Provide the [X, Y] coordinate of the cell's center where the given text is located.  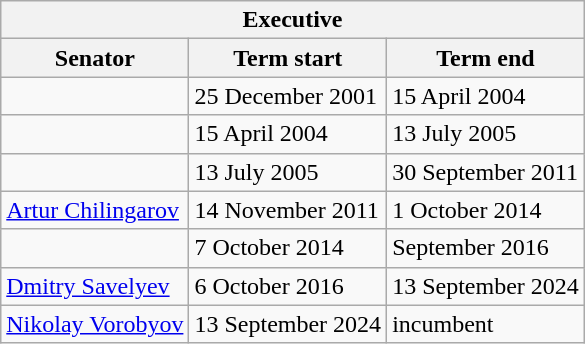
Senator [95, 58]
Artur Chilingarov [95, 210]
Executive [293, 20]
Term start [288, 58]
Term end [486, 58]
6 October 2016 [288, 286]
Nikolay Vorobyov [95, 324]
incumbent [486, 324]
7 October 2014 [288, 248]
Dmitry Savelyev [95, 286]
14 November 2011 [288, 210]
1 October 2014 [486, 210]
30 September 2011 [486, 172]
25 December 2001 [288, 96]
September 2016 [486, 248]
